Determine the [x, y] coordinate at the center of the cell enclosing the given text.  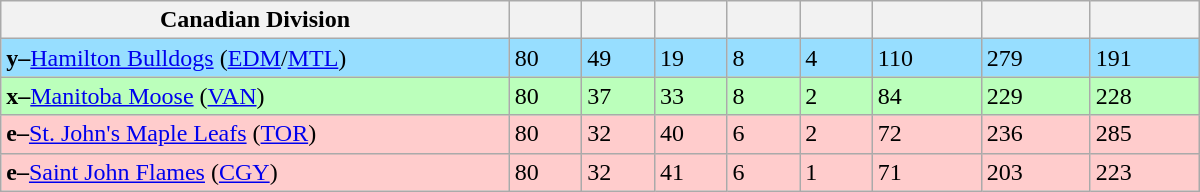
x–Manitoba Moose (VAN) [255, 96]
229 [1036, 96]
e–Saint John Flames (CGY) [255, 172]
49 [618, 58]
228 [1144, 96]
40 [690, 134]
33 [690, 96]
236 [1036, 134]
191 [1144, 58]
e–St. John's Maple Leafs (TOR) [255, 134]
203 [1036, 172]
1 [836, 172]
279 [1036, 58]
84 [926, 96]
37 [618, 96]
223 [1144, 172]
19 [690, 58]
4 [836, 58]
y–Hamilton Bulldogs (EDM/MTL) [255, 58]
71 [926, 172]
41 [690, 172]
72 [926, 134]
285 [1144, 134]
Canadian Division [255, 20]
110 [926, 58]
